Capture the cell that displays the provided text and extract its [x, y] central coordinate. 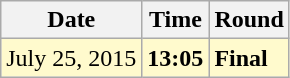
Time [176, 20]
Final [249, 58]
July 25, 2015 [72, 58]
13:05 [176, 58]
Round [249, 20]
Date [72, 20]
